Determine the (X, Y) coordinate at the center of the cell enclosing the given text.  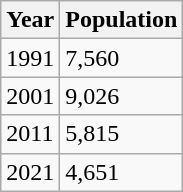
Population (122, 20)
Year (30, 20)
5,815 (122, 134)
7,560 (122, 58)
9,026 (122, 96)
1991 (30, 58)
2021 (30, 172)
2001 (30, 96)
2011 (30, 134)
4,651 (122, 172)
